Locate the cell with the specified text and output its [x, y] center coordinate. 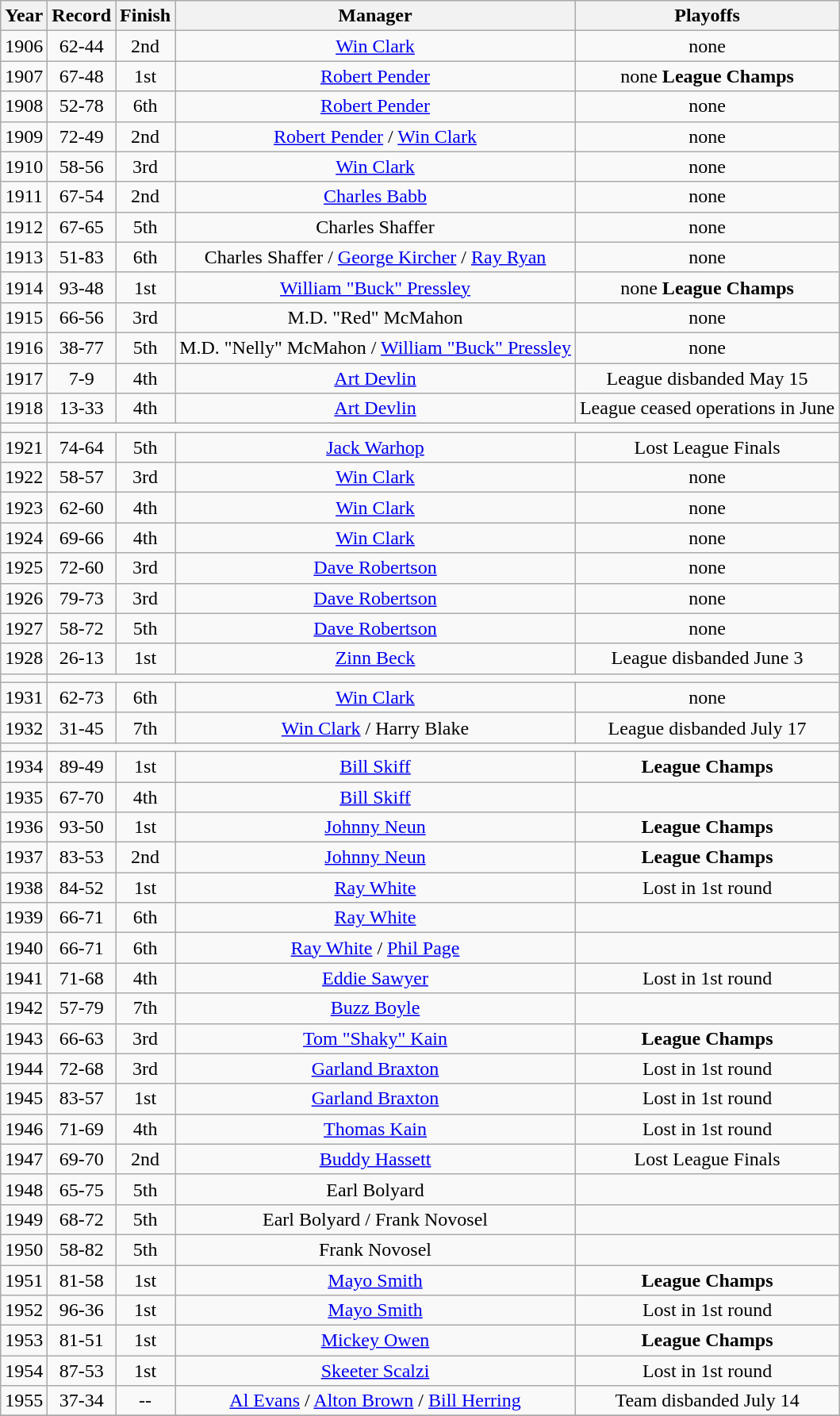
Ray White / Phil Page [376, 948]
1934 [24, 766]
66-56 [82, 317]
1937 [24, 858]
81-51 [82, 1341]
1949 [24, 1219]
1932 [24, 727]
71-68 [82, 978]
57-79 [82, 1008]
1911 [24, 197]
69-66 [82, 538]
Finish [146, 16]
1923 [24, 508]
58-72 [82, 628]
1950 [24, 1249]
Charles Babb [376, 197]
League disbanded May 15 [707, 378]
51-83 [82, 257]
58-57 [82, 478]
7-9 [82, 378]
1941 [24, 978]
72-49 [82, 136]
89-49 [82, 766]
Jack Warhop [376, 447]
1913 [24, 257]
1946 [24, 1129]
1927 [24, 628]
Zinn Beck [376, 658]
1928 [24, 658]
1909 [24, 136]
Al Evans / Alton Brown / Bill Herring [376, 1401]
1916 [24, 347]
74-64 [82, 447]
1907 [24, 76]
Skeeter Scalzi [376, 1371]
38-77 [82, 347]
William "Buck" Pressley [376, 287]
1921 [24, 447]
67-54 [82, 197]
26-13 [82, 658]
Earl Bolyard / Frank Novosel [376, 1219]
League ceased operations in June [707, 409]
1952 [24, 1310]
72-60 [82, 568]
62-44 [82, 46]
M.D. "Red" McMahon [376, 317]
1936 [24, 827]
52-78 [82, 106]
62-60 [82, 508]
Team disbanded July 14 [707, 1401]
37-34 [82, 1401]
1953 [24, 1341]
1947 [24, 1159]
79-73 [82, 598]
Charles Shaffer [376, 227]
Charles Shaffer / George Kircher / Ray Ryan [376, 257]
81-58 [82, 1280]
67-48 [82, 76]
Eddie Sawyer [376, 978]
1955 [24, 1401]
93-48 [82, 287]
58-82 [82, 1249]
65-75 [82, 1189]
67-70 [82, 797]
1951 [24, 1280]
66-63 [82, 1038]
58-56 [82, 167]
1945 [24, 1099]
72-68 [82, 1069]
1944 [24, 1069]
1938 [24, 888]
Earl Bolyard [376, 1189]
69-70 [82, 1159]
83-57 [82, 1099]
1917 [24, 378]
1912 [24, 227]
87-53 [82, 1371]
Buzz Boyle [376, 1008]
93-50 [82, 827]
Robert Pender / Win Clark [376, 136]
62-73 [82, 697]
1924 [24, 538]
68-72 [82, 1219]
1910 [24, 167]
League disbanded July 17 [707, 727]
1940 [24, 948]
Win Clark / Harry Blake [376, 727]
Frank Novosel [376, 1249]
Buddy Hassett [376, 1159]
Playoffs [707, 16]
1942 [24, 1008]
96-36 [82, 1310]
Thomas Kain [376, 1129]
-- [146, 1401]
1948 [24, 1189]
Manager [376, 16]
31-45 [82, 727]
1925 [24, 568]
League disbanded June 3 [707, 658]
M.D. "Nelly" McMahon / William "Buck" Pressley [376, 347]
1915 [24, 317]
1943 [24, 1038]
1914 [24, 287]
13-33 [82, 409]
Record [82, 16]
1918 [24, 409]
1931 [24, 697]
1908 [24, 106]
1922 [24, 478]
Mickey Owen [376, 1341]
1906 [24, 46]
83-53 [82, 858]
Year [24, 16]
1926 [24, 598]
1939 [24, 918]
84-52 [82, 888]
67-65 [82, 227]
1935 [24, 797]
1954 [24, 1371]
71-69 [82, 1129]
Tom "Shaky" Kain [376, 1038]
